Scan for the cell matching the given text and deliver its (X, Y) coordinate at center. 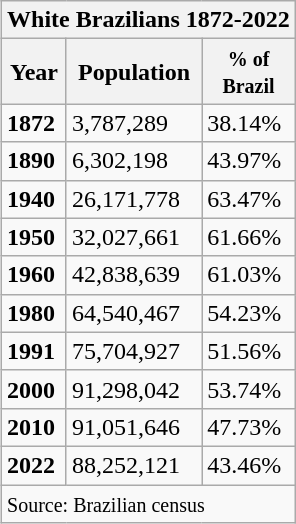
% ofBrazil (249, 72)
26,171,778 (134, 199)
43.97% (249, 161)
1950 (34, 237)
1960 (34, 275)
54.23% (249, 313)
91,298,042 (134, 389)
51.56% (249, 351)
Population (134, 72)
2000 (34, 389)
2022 (34, 465)
3,787,289 (134, 123)
64,540,467 (134, 313)
1872 (34, 123)
42,838,639 (134, 275)
91,051,646 (134, 427)
32,027,661 (134, 237)
1890 (34, 161)
38.14% (249, 123)
75,704,927 (134, 351)
61.03% (249, 275)
White Brazilians 1872-2022 (149, 20)
61.66% (249, 237)
Source: Brazilian census (149, 503)
1940 (34, 199)
53.74% (249, 389)
88,252,121 (134, 465)
6,302,198 (134, 161)
1980 (34, 313)
1991 (34, 351)
63.47% (249, 199)
47.73% (249, 427)
43.46% (249, 465)
Year (34, 72)
2010 (34, 427)
